Determine the [x, y] coordinate at the center of the cell enclosing the given text.  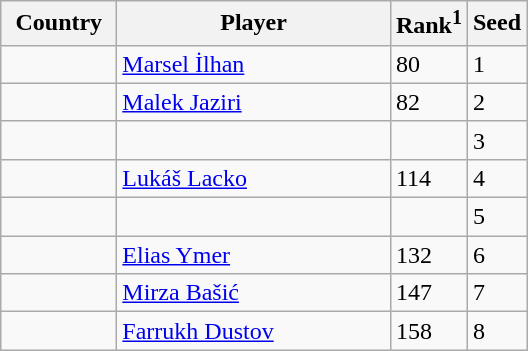
132 [428, 255]
80 [428, 64]
Elias Ymer [254, 255]
5 [496, 217]
Farrukh Dustov [254, 331]
Malek Jaziri [254, 102]
2 [496, 102]
82 [428, 102]
147 [428, 293]
4 [496, 178]
Player [254, 24]
Lukáš Lacko [254, 178]
Seed [496, 24]
7 [496, 293]
Rank1 [428, 24]
Marsel İlhan [254, 64]
1 [496, 64]
158 [428, 331]
114 [428, 178]
8 [496, 331]
Mirza Bašić [254, 293]
6 [496, 255]
Country [59, 24]
3 [496, 140]
